Determine the [x, y] coordinate at the center of the cell enclosing the given text.  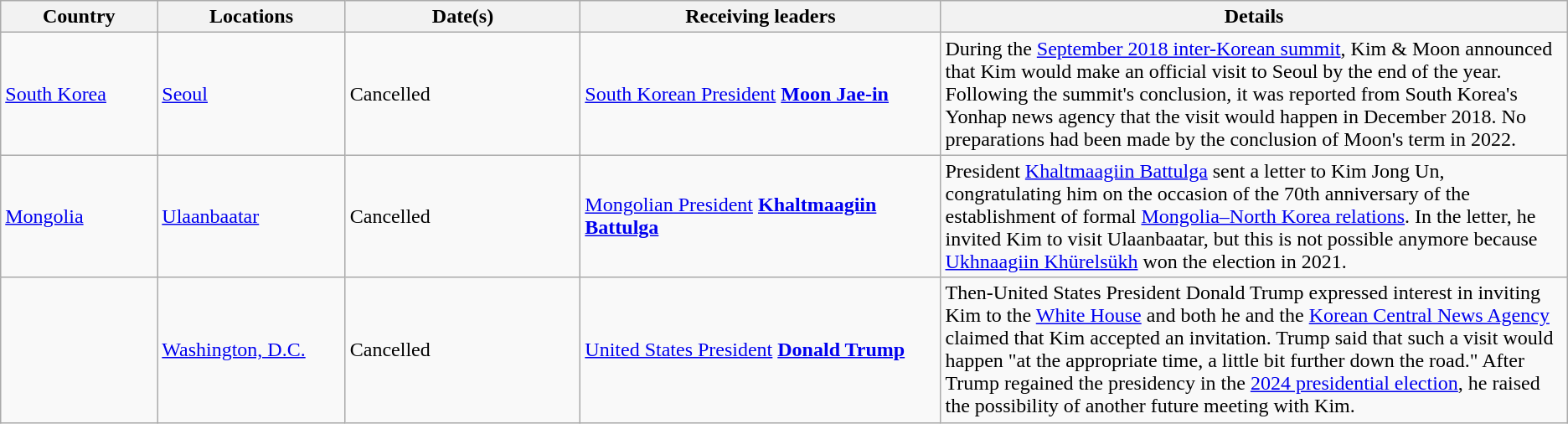
United States President Donald Trump [761, 350]
Date(s) [462, 17]
Mongolian President Khaltmaagiin Battulga [761, 216]
South Korea [79, 94]
Mongolia [79, 216]
Details [1254, 17]
Washington, D.C. [251, 350]
Locations [251, 17]
Receiving leaders [761, 17]
Seoul [251, 94]
Country [79, 17]
Ulaanbaatar [251, 216]
South Korean President Moon Jae-in [761, 94]
